Capture the cell that displays the provided text and extract its [X, Y] central coordinate. 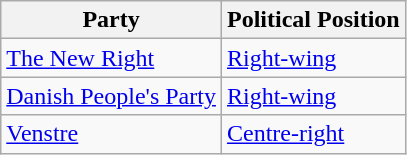
Centre-right [313, 134]
Political Position [313, 20]
Party [112, 20]
The New Right [112, 58]
Venstre [112, 134]
Danish People's Party [112, 96]
